Search for the cell housing the specified text and yield its (x, y) center coordinate. 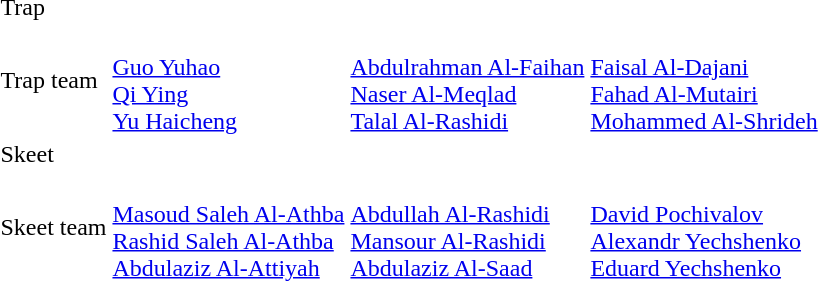
Guo YuhaoQi YingYu Haicheng (228, 80)
Abdulrahman Al-FaihanNaser Al-MeqladTalal Al-Rashidi (468, 80)
